Scan for the cell matching the given text and deliver its (x, y) coordinate at center. 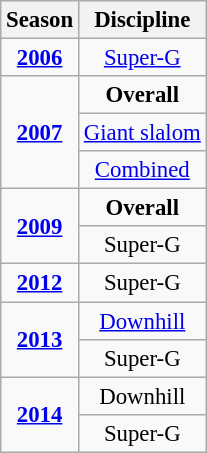
Season (40, 20)
2007 (40, 132)
Giant slalom (142, 133)
2006 (40, 58)
2013 (40, 340)
2014 (40, 414)
Combined (142, 170)
Discipline (142, 20)
2009 (40, 226)
2012 (40, 283)
